Extract the [x, y] coordinate from the center of the cell holding the provided text.  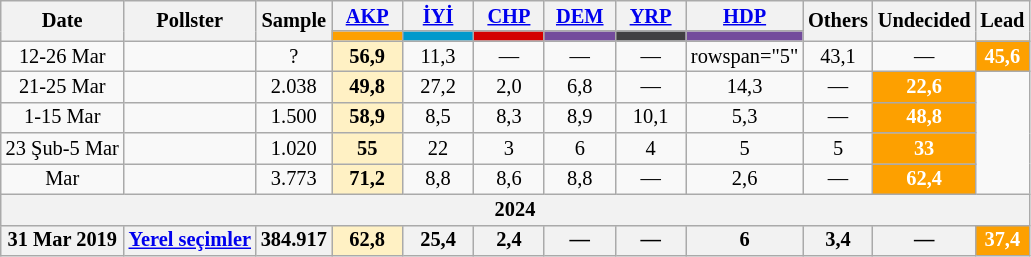
8,5 [438, 118]
6,8 [580, 86]
62,8 [368, 240]
8,6 [508, 178]
12-26 Mar [62, 56]
Others [838, 20]
3,4 [838, 240]
1.500 [294, 118]
2.038 [294, 86]
8,9 [580, 118]
22 [438, 148]
Pollster [190, 20]
43,1 [838, 56]
22,6 [924, 86]
Undecided [924, 20]
11,3 [438, 56]
4 [650, 148]
HDP [744, 16]
3.773 [294, 178]
49,8 [368, 86]
? [294, 56]
71,2 [368, 178]
45,6 [1002, 56]
384.917 [294, 240]
Mar [62, 178]
Date [62, 20]
62,4 [924, 178]
31 Mar 2019 [62, 240]
Lead [1002, 20]
2,6 [744, 178]
2,0 [508, 86]
56,9 [368, 56]
48,8 [924, 118]
55 [368, 148]
5,3 [744, 118]
58,9 [368, 118]
25,4 [438, 240]
1.020 [294, 148]
10,1 [650, 118]
3 [508, 148]
rowspan="5" [744, 56]
21-25 Mar [62, 86]
İYİ [438, 16]
Yerel seçimler [190, 240]
8,3 [508, 118]
2,4 [508, 240]
YRP [650, 16]
DEM [580, 16]
2024 [516, 210]
1-15 Mar [62, 118]
33 [924, 148]
Sample [294, 20]
27,2 [438, 86]
14,3 [744, 86]
AKP [368, 16]
23 Şub-5 Mar [62, 148]
CHP [508, 16]
37,4 [1002, 240]
